For the text-containing cell, return its midpoint in [X, Y] coordinate format. 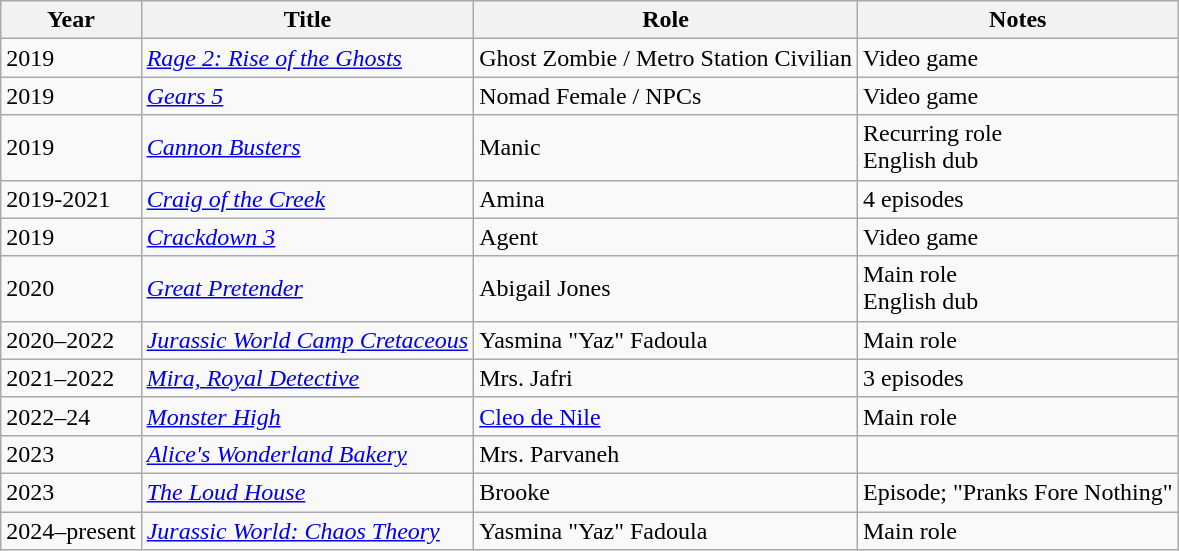
Manic [666, 148]
Great Pretender [308, 288]
Jurassic World: Chaos Theory [308, 531]
Cannon Busters [308, 148]
2021–2022 [71, 378]
Mrs. Jafri [666, 378]
Brooke [666, 492]
Gears 5 [308, 96]
Crackdown 3 [308, 237]
2022–24 [71, 416]
Craig of the Creek [308, 199]
Episode; "Pranks Fore Nothing" [1018, 492]
Mrs. Parvaneh [666, 454]
Ghost Zombie / Metro Station Civilian [666, 58]
Abigail Jones [666, 288]
Rage 2: Rise of the Ghosts [308, 58]
4 episodes [1018, 199]
The Loud House [308, 492]
2020–2022 [71, 340]
Mira, Royal Detective [308, 378]
Cleo de Nile [666, 416]
Title [308, 20]
Agent [666, 237]
3 episodes [1018, 378]
Role [666, 20]
2024–present [71, 531]
Notes [1018, 20]
2020 [71, 288]
Amina [666, 199]
Monster High [308, 416]
Alice's Wonderland Bakery [308, 454]
2019-2021 [71, 199]
Nomad Female / NPCs [666, 96]
Main roleEnglish dub [1018, 288]
Recurring roleEnglish dub [1018, 148]
Year [71, 20]
Jurassic World Camp Cretaceous [308, 340]
